Pinpoint the cell where the given text exists, returning its [X, Y] midpoint coordinate. 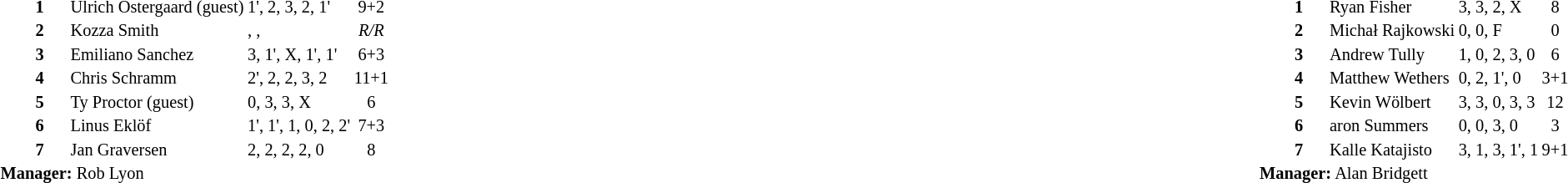
3, 1', X, 1', 1' [299, 55]
0, 3, 3, X [299, 102]
3, 3, 0, 3, 3 [1498, 102]
3, 1, 3, 1', 1 [1498, 150]
Andrew Tully [1392, 55]
Matthew Wethers [1392, 79]
6+3 [371, 55]
7+3 [371, 127]
R/R [371, 32]
1', 1', 1, 0, 2, 2' [299, 127]
1, 0, 2, 3, 0 [1498, 55]
, , [299, 32]
8 [371, 150]
Linus Eklöf [157, 127]
2, 2, 2, 2, 0 [299, 150]
0, 0, F [1498, 32]
aron Summers [1392, 127]
Ty Proctor (guest) [157, 102]
Kozza Smith [157, 32]
2', 2, 2, 3, 2 [299, 79]
Michał Rajkowski [1392, 32]
Jan Graversen [157, 150]
Kevin Wölbert [1392, 102]
11+1 [371, 79]
0, 0, 3, 0 [1498, 127]
Kalle Katajisto [1392, 150]
0, 2, 1', 0 [1498, 79]
Chris Schramm [157, 79]
Emiliano Sanchez [157, 55]
